Return the [x, y] coordinate for the center point of the cell that contains the specified text.  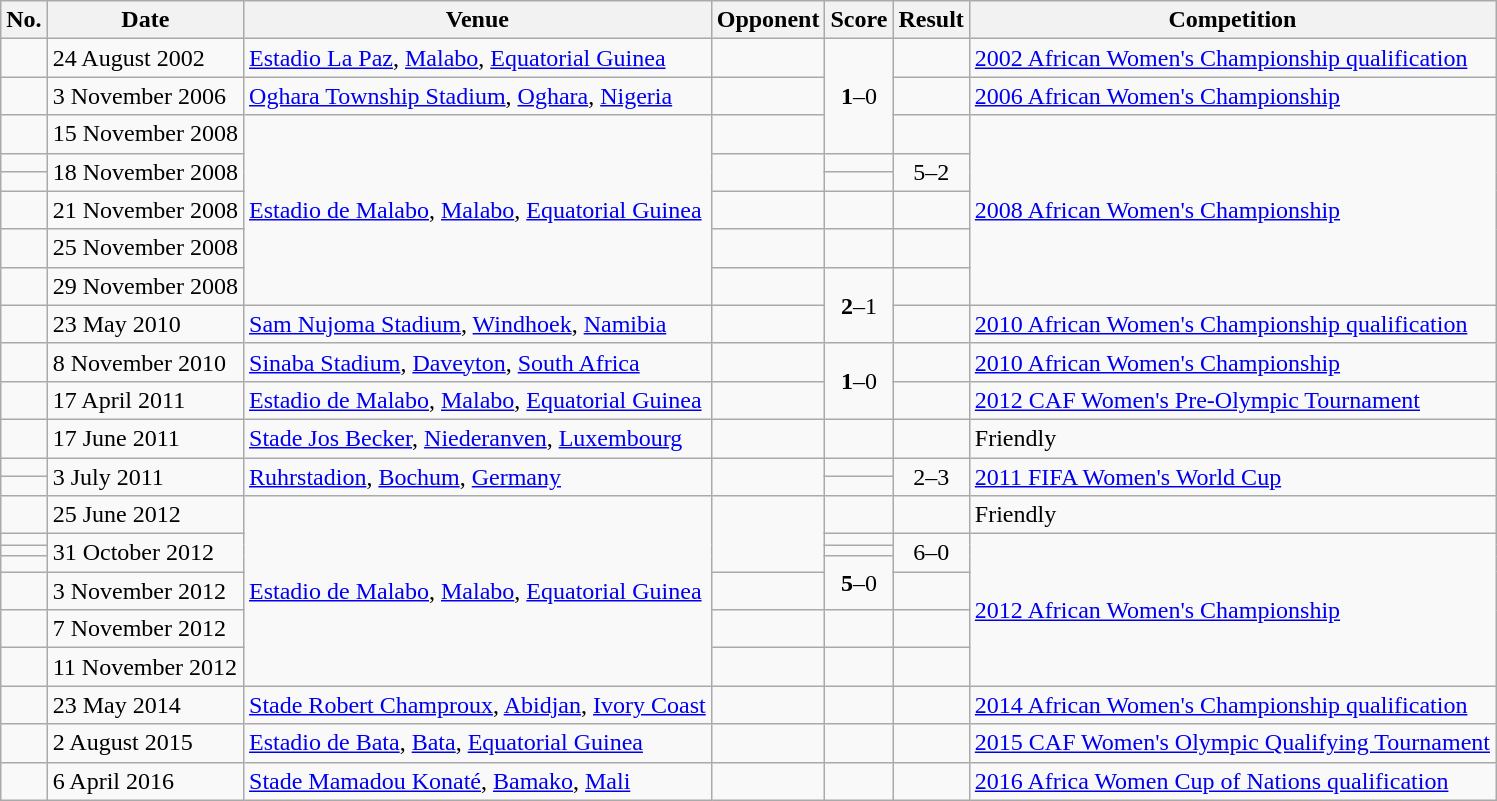
2016 Africa Women Cup of Nations qualification [1232, 781]
2–1 [859, 305]
2015 CAF Women's Olympic Qualifying Tournament [1232, 743]
Estadio de Bata, Bata, Equatorial Guinea [478, 743]
2 August 2015 [145, 743]
2011 FIFA Women's World Cup [1232, 477]
Competition [1232, 20]
Date [145, 20]
23 May 2010 [145, 324]
Estadio La Paz, Malabo, Equatorial Guinea [478, 58]
Stade Jos Becker, Niederanven, Luxembourg [478, 438]
2–3 [931, 477]
2012 African Women's Championship [1232, 610]
21 November 2008 [145, 210]
Venue [478, 20]
15 November 2008 [145, 134]
Score [859, 20]
Oghara Township Stadium, Oghara, Nigeria [478, 96]
No. [24, 20]
23 May 2014 [145, 705]
2006 African Women's Championship [1232, 96]
25 June 2012 [145, 515]
25 November 2008 [145, 248]
24 August 2002 [145, 58]
3 November 2012 [145, 591]
Stade Robert Champroux, Abidjan, Ivory Coast [478, 705]
3 November 2006 [145, 96]
2010 African Women's Championship [1232, 362]
17 April 2011 [145, 400]
2008 African Women's Championship [1232, 210]
7 November 2012 [145, 629]
11 November 2012 [145, 667]
8 November 2010 [145, 362]
Ruhrstadion, Bochum, Germany [478, 477]
2002 African Women's Championship qualification [1232, 58]
29 November 2008 [145, 286]
Opponent [768, 20]
18 November 2008 [145, 172]
Sam Nujoma Stadium, Windhoek, Namibia [478, 324]
Sinaba Stadium, Daveyton, South Africa [478, 362]
6–0 [931, 553]
31 October 2012 [145, 553]
3 July 2011 [145, 477]
2010 African Women's Championship qualification [1232, 324]
17 June 2011 [145, 438]
2012 CAF Women's Pre-Olympic Tournament [1232, 400]
5–2 [931, 172]
Result [931, 20]
Stade Mamadou Konaté, Bamako, Mali [478, 781]
6 April 2016 [145, 781]
5–0 [859, 583]
2014 African Women's Championship qualification [1232, 705]
